From the cell containing the given text, extract its center point as (X, Y) coordinate. 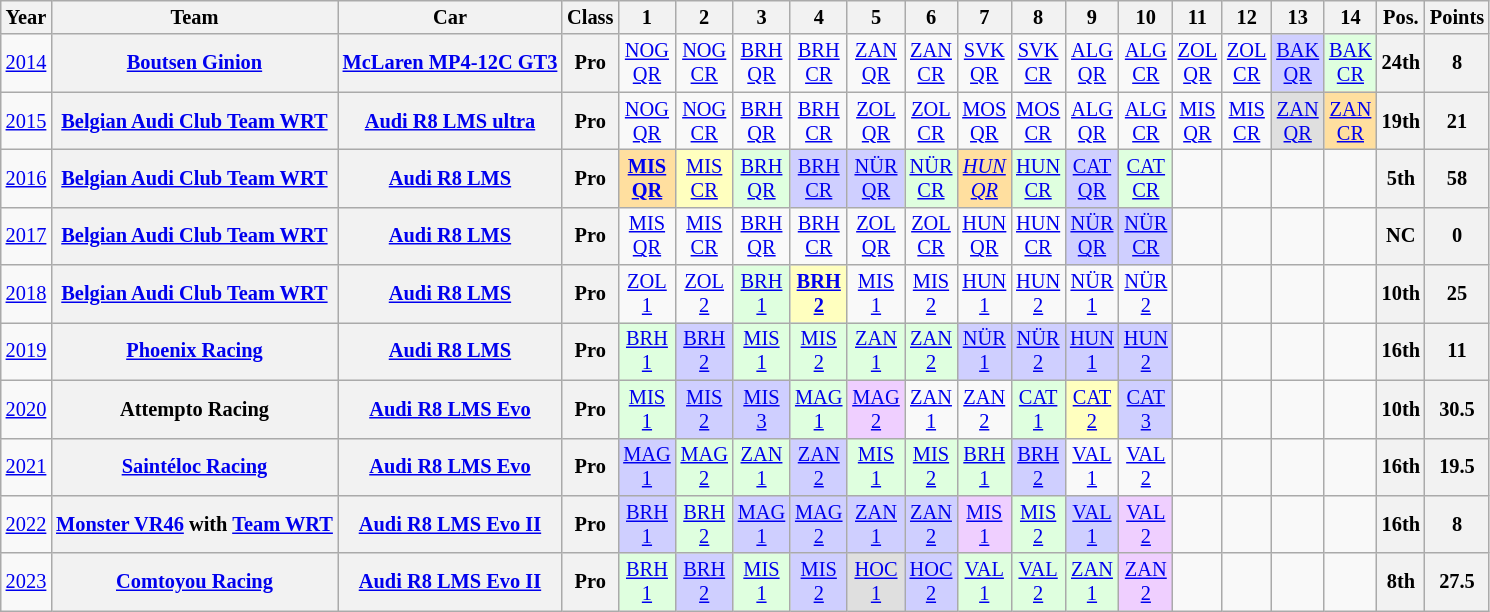
ZOL2 (704, 294)
NC (1401, 236)
CATCR (1146, 178)
Year (26, 17)
2022 (26, 524)
7 (984, 17)
BAKCR (1350, 63)
24th (1401, 63)
2020 (26, 409)
21 (1457, 121)
SVKCR (1038, 63)
12 (1246, 17)
13 (1298, 17)
Monster VR46 with Team WRT (194, 524)
MOSCR (1038, 121)
MOSQR (984, 121)
HOC2 (932, 582)
CATQR (1092, 178)
Points (1457, 17)
30.5 (1457, 409)
6 (932, 17)
2 (704, 17)
Team (194, 17)
19th (1401, 121)
9 (1092, 17)
CAT2 (1092, 409)
5 (876, 17)
VAL 2 (1146, 524)
2014 (26, 63)
2016 (26, 178)
0 (1457, 236)
25 (1457, 294)
Comtoyou Racing (194, 582)
CAT3 (1146, 409)
McLaren MP4-12C GT3 (450, 63)
HOC1 (876, 582)
19.5 (1457, 467)
Attempto Racing (194, 409)
BAKQR (1298, 63)
8th (1401, 582)
58 (1457, 178)
27.5 (1457, 582)
Car (450, 17)
1 (646, 17)
2019 (26, 351)
Pos. (1401, 17)
Saintéloc Racing (194, 467)
5th (1401, 178)
ZOL1 (646, 294)
3 (762, 17)
2017 (26, 236)
MIS3 (762, 409)
2018 (26, 294)
Audi R8 LMS ultra (450, 121)
4 (818, 17)
14 (1350, 17)
CAT1 (1038, 409)
10 (1146, 17)
2023 (26, 582)
Boutsen Ginion (194, 63)
Phoenix Racing (194, 351)
2021 (26, 467)
SVKQR (984, 63)
Class (590, 17)
2015 (26, 121)
